Determine the [x, y] coordinate at the center of the cell enclosing the given text.  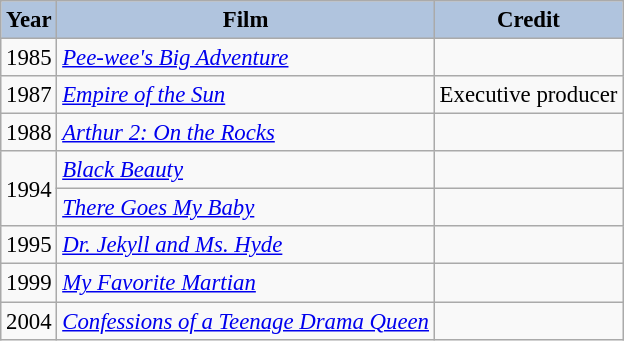
1995 [29, 245]
1994 [29, 188]
Executive producer [528, 95]
Empire of the Sun [246, 95]
Year [29, 20]
Pee-wee's Big Adventure [246, 58]
1985 [29, 58]
Arthur 2: On the Rocks [246, 133]
2004 [29, 321]
Confessions of a Teenage Drama Queen [246, 321]
Film [246, 20]
Dr. Jekyll and Ms. Hyde [246, 245]
There Goes My Baby [246, 208]
My Favorite Martian [246, 283]
1999 [29, 283]
Credit [528, 20]
1988 [29, 133]
1987 [29, 95]
Black Beauty [246, 170]
